Locate the cell with the specified text and output its [x, y] center coordinate. 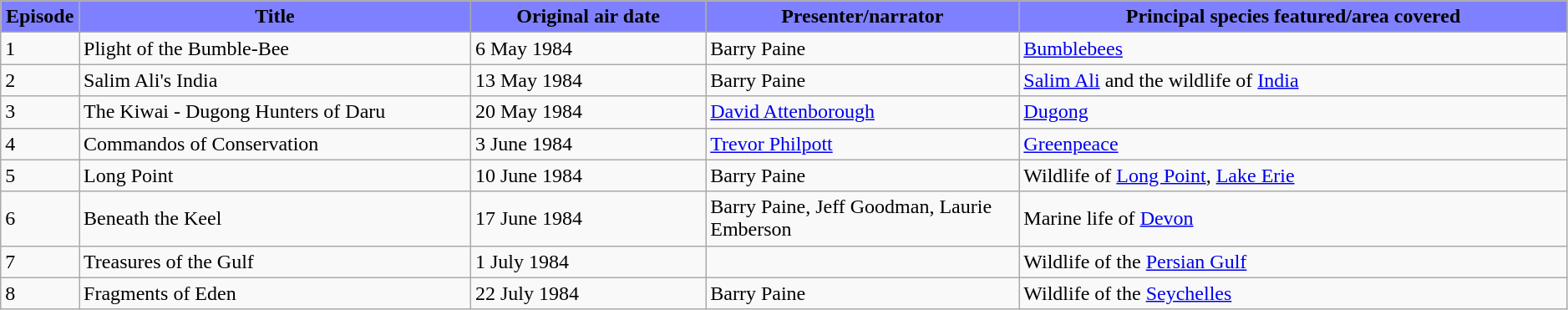
Original air date [588, 17]
Presenter/narrator [862, 17]
Beneath the Keel [276, 219]
4 [40, 144]
Marine life of Devon [1293, 219]
Bumblebees [1293, 48]
17 June 1984 [588, 219]
Salim Ali and the wildlife of India [1293, 80]
6 [40, 219]
Fragments of Eden [276, 293]
10 June 1984 [588, 175]
Wildlife of the Seychelles [1293, 293]
Salim Ali's India [276, 80]
Plight of the Bumble-Bee [276, 48]
Commandos of Conservation [276, 144]
5 [40, 175]
Dugong [1293, 112]
2 [40, 80]
Treasures of the Gulf [276, 262]
Greenpeace [1293, 144]
David Attenborough [862, 112]
Episode [40, 17]
Wildlife of Long Point, Lake Erie [1293, 175]
Title [276, 17]
Principal species featured/area covered [1293, 17]
3 June 1984 [588, 144]
7 [40, 262]
1 [40, 48]
13 May 1984 [588, 80]
8 [40, 293]
Long Point [276, 175]
1 July 1984 [588, 262]
6 May 1984 [588, 48]
22 July 1984 [588, 293]
Trevor Philpott [862, 144]
3 [40, 112]
Wildlife of the Persian Gulf [1293, 262]
Barry Paine, Jeff Goodman, Laurie Emberson [862, 219]
20 May 1984 [588, 112]
The Kiwai - Dugong Hunters of Daru [276, 112]
